Find where the given text appears and provide that cell's center as [x, y] coordinate. 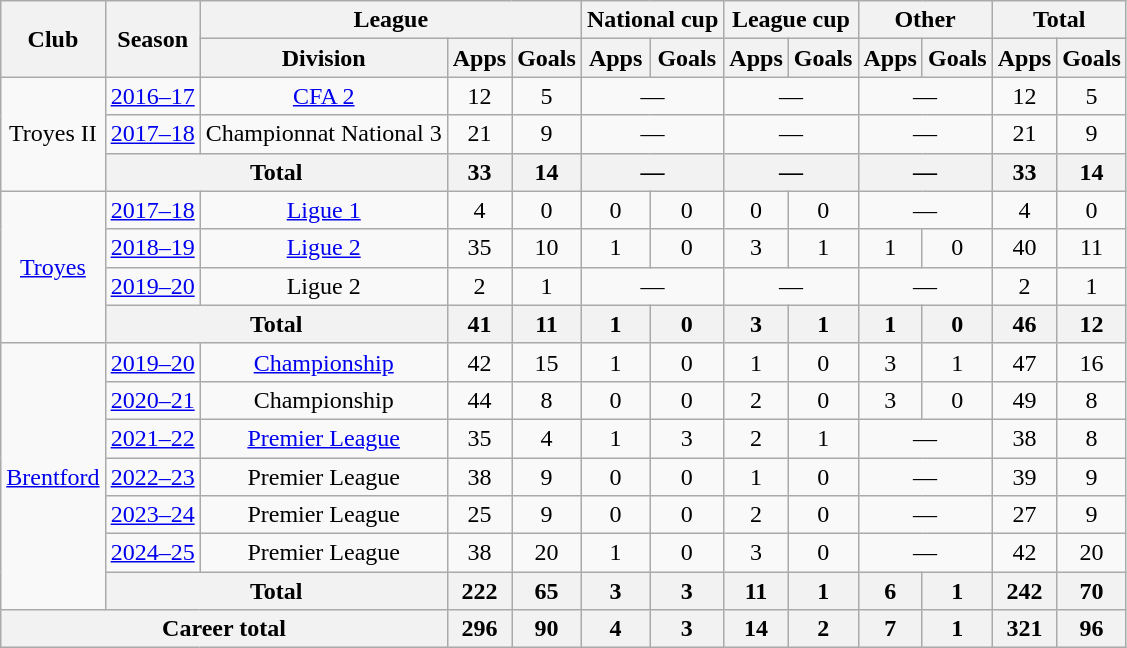
242 [1024, 591]
League cup [791, 20]
96 [1092, 629]
90 [547, 629]
Ligue 1 [324, 210]
296 [479, 629]
2024–25 [152, 553]
10 [547, 248]
2018–19 [152, 248]
Club [53, 39]
League [390, 20]
Troyes [53, 267]
46 [1024, 324]
222 [479, 591]
41 [479, 324]
15 [547, 362]
CFA 2 [324, 96]
65 [547, 591]
Championnat National 3 [324, 134]
47 [1024, 362]
2020–21 [152, 400]
25 [479, 515]
49 [1024, 400]
Other [925, 20]
40 [1024, 248]
Brentford [53, 476]
16 [1092, 362]
39 [1024, 477]
6 [890, 591]
70 [1092, 591]
Troyes II [53, 134]
National cup [652, 20]
321 [1024, 629]
Season [152, 39]
Division [324, 58]
2022–23 [152, 477]
2016–17 [152, 96]
2021–22 [152, 438]
2023–24 [152, 515]
27 [1024, 515]
Career total [224, 629]
7 [890, 629]
44 [479, 400]
